Locate the cell with the specified text and output its [X, Y] center coordinate. 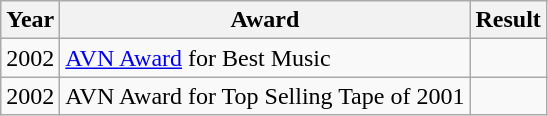
AVN Award for Top Selling Tape of 2001 [265, 96]
AVN Award for Best Music [265, 58]
Result [508, 20]
Year [30, 20]
Award [265, 20]
